Return [x, y] of the center of cell containing provided text 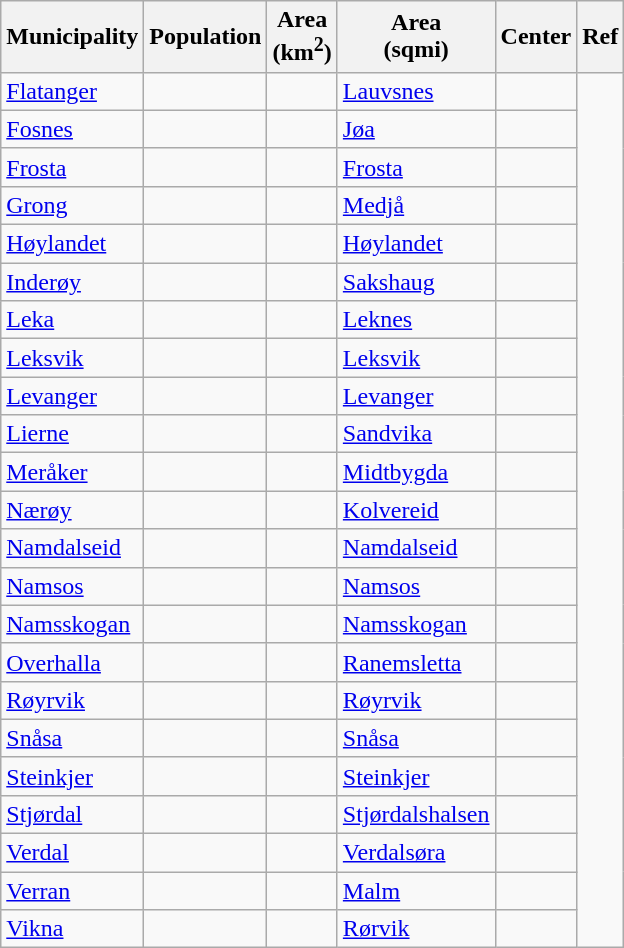
Inderøy [72, 282]
Ref [600, 37]
Verran [72, 891]
Sakshaug [416, 282]
Municipality [72, 37]
Jøa [416, 129]
Population [206, 37]
Kolvereid [416, 510]
Medjå [416, 205]
Vikna [72, 929]
Rørvik [416, 929]
Malm [416, 891]
Flatanger [72, 91]
Overhalla [72, 662]
Stjørdal [72, 814]
Nærøy [72, 510]
Ranemsletta [416, 662]
Grong [72, 205]
Stjørdalshalsen [416, 814]
Verdalsøra [416, 853]
Center [536, 37]
Area(sqmi) [416, 37]
Sandvika [416, 434]
Lauvsnes [416, 91]
Fosnes [72, 129]
Leknes [416, 320]
Area(km2) [302, 37]
Verdal [72, 853]
Meråker [72, 472]
Leka [72, 320]
Lierne [72, 434]
Midtbygda [416, 472]
